Determine the (X, Y) coordinate at the center of the cell enclosing the given text.  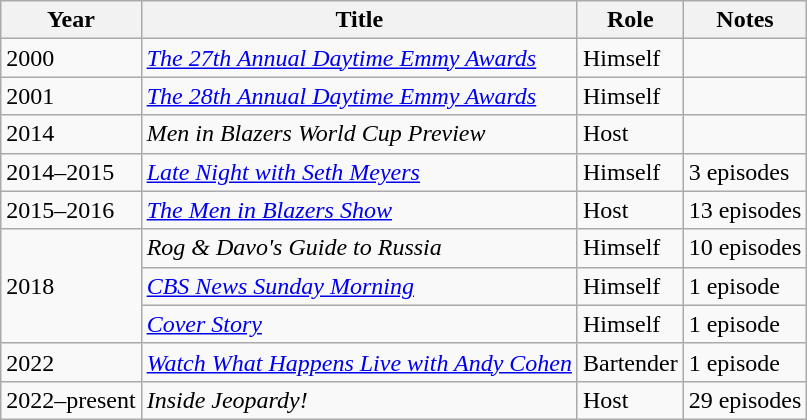
2001 (71, 96)
The 28th Annual Daytime Emmy Awards (359, 96)
Watch What Happens Live with Andy Cohen (359, 362)
Role (630, 20)
Year (71, 20)
13 episodes (745, 210)
2014 (71, 134)
2022 (71, 362)
Bartender (630, 362)
Notes (745, 20)
Late Night with Seth Meyers (359, 172)
2014–2015 (71, 172)
29 episodes (745, 400)
2018 (71, 286)
Rog & Davo's Guide to Russia (359, 248)
2015–2016 (71, 210)
Men in Blazers World Cup Preview (359, 134)
The Men in Blazers Show (359, 210)
2022–present (71, 400)
The 27th Annual Daytime Emmy Awards (359, 58)
Title (359, 20)
CBS News Sunday Morning (359, 286)
Inside Jeopardy! (359, 400)
10 episodes (745, 248)
3 episodes (745, 172)
Cover Story (359, 324)
2000 (71, 58)
